For the text-containing cell, return its midpoint in (X, Y) coordinate format. 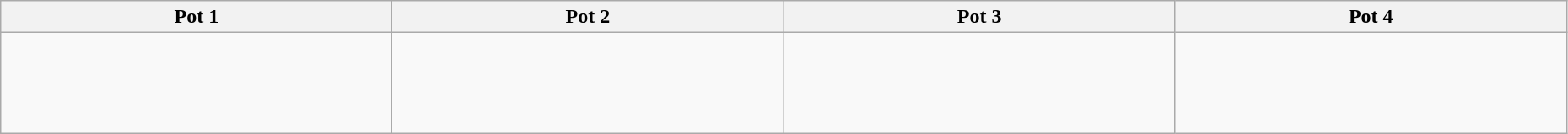
Pot 3 (979, 17)
Pot 2 (588, 17)
Pot 4 (1371, 17)
Pot 1 (197, 17)
